Provide the [x, y] coordinate of the cell's center where the given text is located.  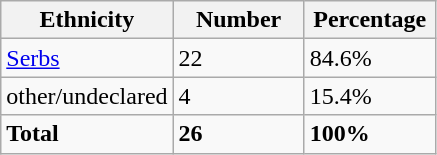
26 [238, 134]
84.6% [370, 58]
Percentage [370, 20]
Total [87, 134]
Number [238, 20]
100% [370, 134]
15.4% [370, 96]
22 [238, 58]
Ethnicity [87, 20]
4 [238, 96]
Serbs [87, 58]
other/undeclared [87, 96]
